Identify which cell holds the provided text, then report its (x, y) central coordinate. 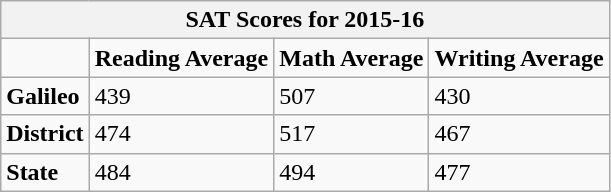
SAT Scores for 2015-16 (305, 20)
430 (519, 96)
439 (182, 96)
Reading Average (182, 58)
Writing Average (519, 58)
467 (519, 134)
477 (519, 172)
507 (352, 96)
484 (182, 172)
474 (182, 134)
District (45, 134)
State (45, 172)
Math Average (352, 58)
517 (352, 134)
494 (352, 172)
Galileo (45, 96)
